Return (X, Y) of the center of cell containing provided text 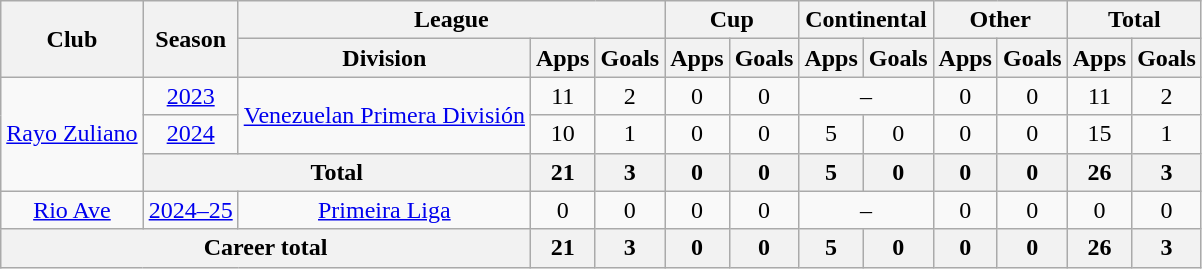
Rio Ave (72, 210)
2024–25 (190, 210)
Division (384, 58)
Rayo Zuliano (72, 134)
League (451, 20)
Continental (866, 20)
Cup (732, 20)
10 (563, 134)
2024 (190, 134)
Primeira Liga (384, 210)
Career total (266, 248)
Season (190, 39)
2023 (190, 96)
Venezuelan Primera División (384, 115)
Other (1000, 20)
15 (1099, 134)
Club (72, 39)
